Identify which cell holds the provided text, then report its (X, Y) central coordinate. 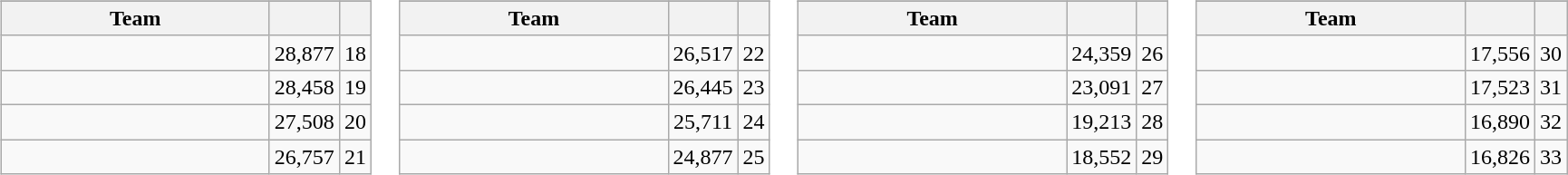
20 (355, 122)
28,877 (305, 53)
18,552 (1102, 157)
17,523 (1499, 87)
16,826 (1499, 157)
27 (1153, 87)
26,445 (703, 87)
19,213 (1102, 122)
26,517 (703, 53)
31 (1550, 87)
27,508 (305, 122)
17,556 (1499, 53)
19 (355, 87)
28,458 (305, 87)
25 (754, 157)
26,757 (305, 157)
24,877 (703, 157)
30 (1550, 53)
24 (754, 122)
18 (355, 53)
23 (754, 87)
24,359 (1102, 53)
29 (1153, 157)
21 (355, 157)
33 (1550, 157)
25,711 (703, 122)
26 (1153, 53)
32 (1550, 122)
16,890 (1499, 122)
23,091 (1102, 87)
22 (754, 53)
28 (1153, 122)
